Determine the (X, Y) coordinate at the center of the cell enclosing the given text.  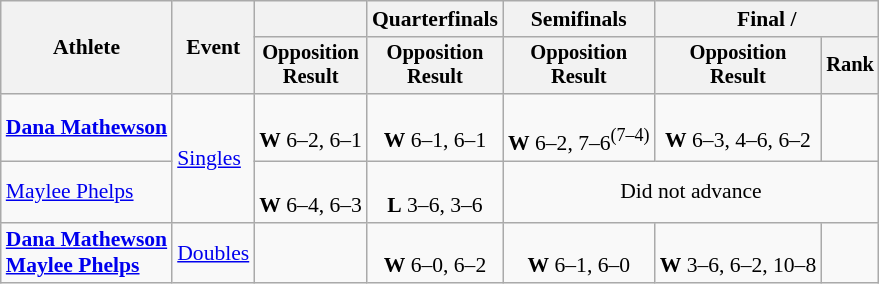
Rank (850, 66)
W 6–4, 6–3 (310, 192)
W 6–1, 6–0 (579, 252)
W 3–6, 6–2, 10–8 (738, 252)
W 6–0, 6–2 (435, 252)
Event (213, 48)
Final / (767, 19)
Did not advance (691, 192)
Maylee Phelps (86, 192)
Dana Mathewson (86, 128)
W 6–1, 6–1 (435, 128)
Singles (213, 158)
W 6–2, 7–6(7–4) (579, 128)
W 6–3, 4–6, 6–2 (738, 128)
Doubles (213, 252)
Dana MathewsonMaylee Phelps (86, 252)
Quarterfinals (435, 19)
L 3–6, 3–6 (435, 192)
Athlete (86, 48)
W 6–2, 6–1 (310, 128)
Semifinals (579, 19)
